Determine the (x, y) coordinate at the center of the cell enclosing the given text.  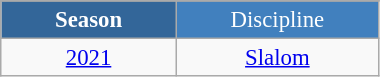
Season (89, 20)
2021 (89, 58)
Slalom (277, 58)
Discipline (277, 20)
